Extract the [X, Y] coordinate from the center of the cell holding the provided text.  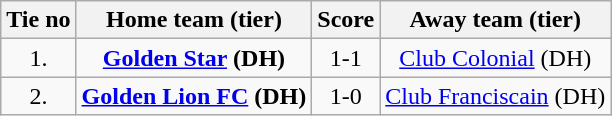
1-0 [346, 96]
1. [38, 58]
Club Colonial (DH) [496, 58]
2. [38, 96]
Score [346, 20]
Golden Lion FC (DH) [194, 96]
1-1 [346, 58]
Tie no [38, 20]
Club Franciscain (DH) [496, 96]
Away team (tier) [496, 20]
Home team (tier) [194, 20]
Golden Star (DH) [194, 58]
